Determine the [x, y] coordinate at the center of the cell enclosing the given text.  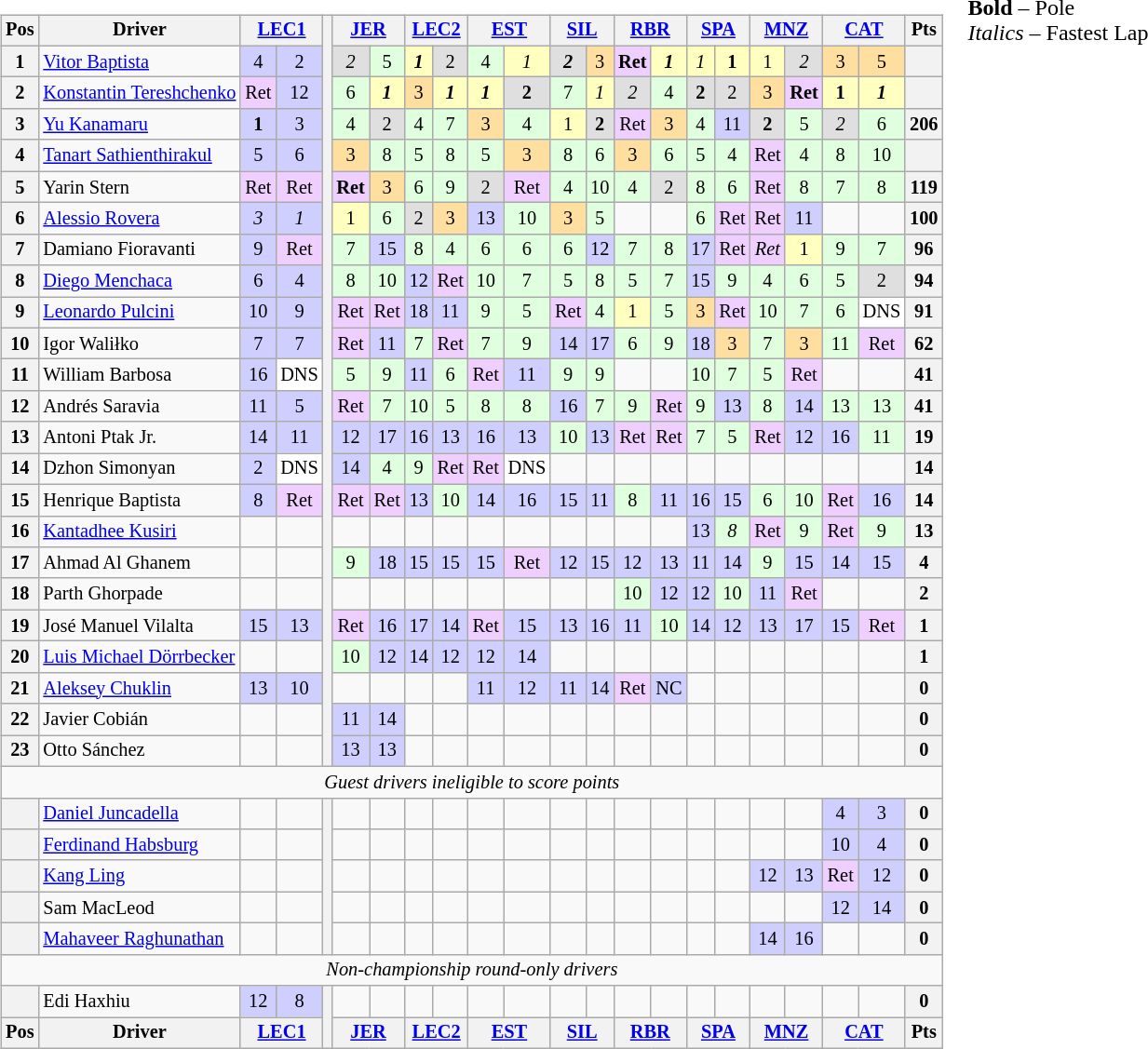
Edi Haxhiu [140, 1002]
Tanart Sathienthirakul [140, 155]
Antoni Ptak Jr. [140, 437]
Otto Sánchez [140, 751]
Ferdinand Habsburg [140, 845]
20 [20, 657]
Igor Waliłko [140, 343]
Daniel Juncadella [140, 814]
91 [924, 313]
23 [20, 751]
Non-championship round-only drivers [471, 970]
Yu Kanamaru [140, 125]
Damiano Fioravanti [140, 249]
100 [924, 219]
Dzhon Simonyan [140, 469]
Guest drivers ineligible to score points [471, 782]
94 [924, 281]
Javier Cobián [140, 720]
Yarin Stern [140, 187]
NC [669, 688]
Aleksey Chuklin [140, 688]
Mahaveer Raghunathan [140, 939]
Luis Michael Dörrbecker [140, 657]
Leonardo Pulcini [140, 313]
Ahmad Al Ghanem [140, 563]
21 [20, 688]
Vitor Baptista [140, 61]
José Manuel Vilalta [140, 625]
206 [924, 125]
Kantadhee Kusiri [140, 531]
Diego Menchaca [140, 281]
22 [20, 720]
Kang Ling [140, 876]
Parth Ghorpade [140, 594]
62 [924, 343]
119 [924, 187]
Alessio Rovera [140, 219]
96 [924, 249]
William Barbosa [140, 375]
Andrés Saravia [140, 407]
Sam MacLeod [140, 908]
Konstantin Tereshchenko [140, 93]
Henrique Baptista [140, 500]
